Scan for the cell matching the given text and deliver its (X, Y) coordinate at center. 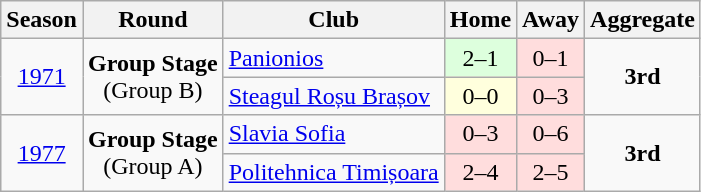
Club (334, 20)
Season (42, 20)
1971 (42, 77)
Aggregate (643, 20)
2–1 (480, 58)
Panionios (334, 58)
0–6 (551, 134)
Group Stage(Group B) (152, 77)
0–1 (551, 58)
Round (152, 20)
Steagul Roșu Brașov (334, 96)
Home (480, 20)
2–4 (480, 172)
2–5 (551, 172)
0–0 (480, 96)
Group Stage(Group A) (152, 153)
Politehnica Timișoara (334, 172)
Slavia Sofia (334, 134)
1977 (42, 153)
Away (551, 20)
